Return the (X, Y) coordinate for the center point of the cell that contains the specified text.  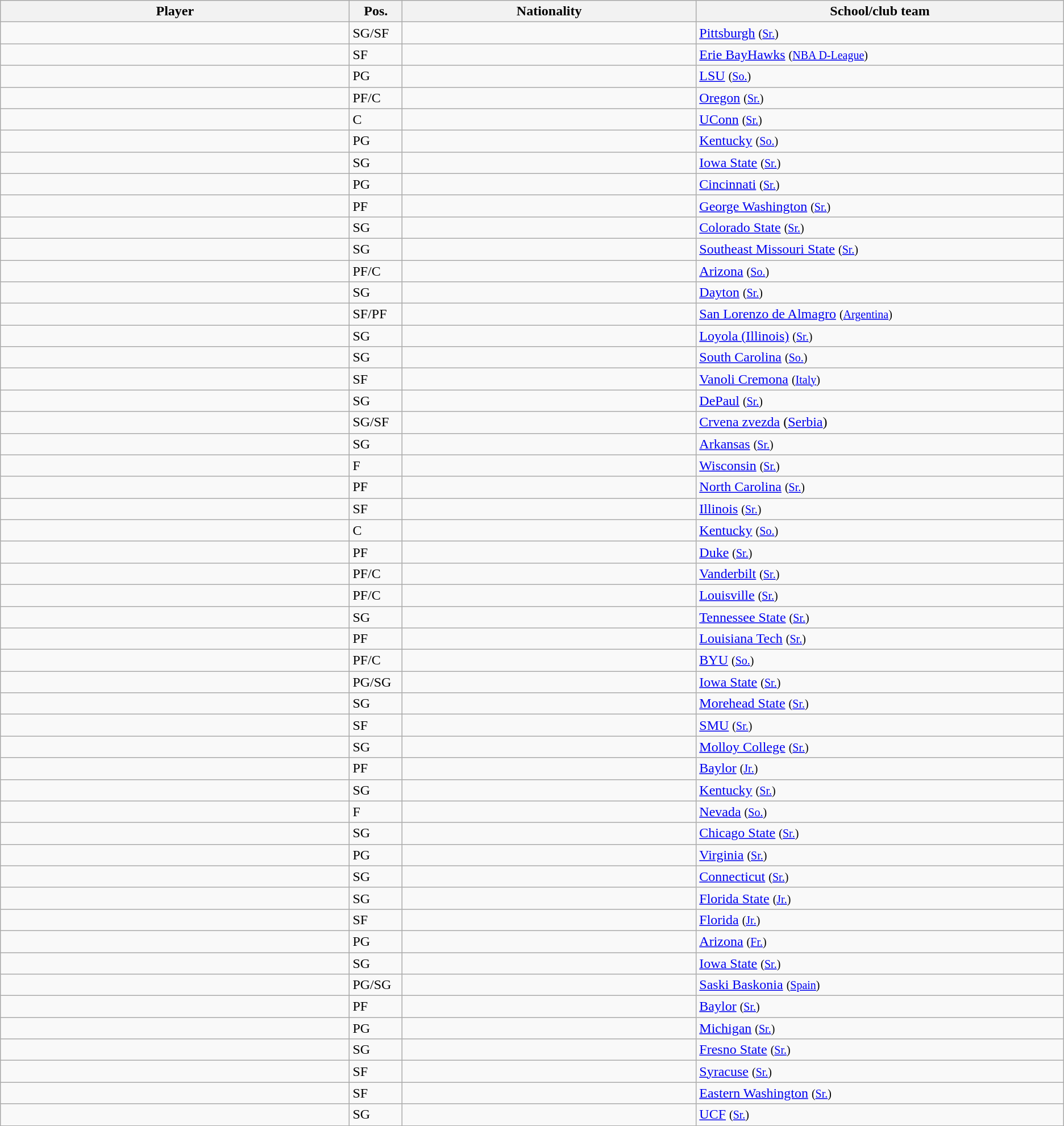
Southeast Missouri State (Sr.) (880, 249)
Pos. (376, 11)
SMU (Sr.) (880, 725)
Cincinnati (Sr.) (880, 184)
Crvena zvezda (Serbia) (880, 422)
San Lorenzo de Almagro (Argentina) (880, 314)
Louisiana Tech (Sr.) (880, 639)
Illinois (Sr.) (880, 509)
Pittsburgh (Sr.) (880, 33)
Morehead State (Sr.) (880, 704)
Erie BayHawks (NBA D-League) (880, 55)
Baylor (Sr.) (880, 1007)
Molloy College (Sr.) (880, 747)
Connecticut (Sr.) (880, 876)
George Washington (Sr.) (880, 206)
Syracuse (Sr.) (880, 1071)
Dayton (Sr.) (880, 293)
Nationality (549, 11)
Duke (Sr.) (880, 552)
Oregon (Sr.) (880, 98)
LSU (So.) (880, 76)
Eastern Washington (Sr.) (880, 1093)
Arizona (Fr.) (880, 941)
South Carolina (So.) (880, 358)
Chicago State (Sr.) (880, 833)
Florida State (Jr.) (880, 898)
Saski Baskonia (Spain) (880, 985)
Florida (Jr.) (880, 920)
Nevada (So.) (880, 812)
Tennessee State (Sr.) (880, 617)
Loyola (Illinois) (Sr.) (880, 336)
UConn (Sr.) (880, 119)
DePaul (Sr.) (880, 401)
Baylor (Jr.) (880, 768)
Wisconsin (Sr.) (880, 466)
Player (175, 11)
Fresno State (Sr.) (880, 1050)
School/club team (880, 11)
Kentucky (Sr.) (880, 790)
Colorado State (Sr.) (880, 227)
North Carolina (Sr.) (880, 487)
BYU (So.) (880, 660)
Michigan (Sr.) (880, 1028)
Vanderbilt (Sr.) (880, 574)
Virginia (Sr.) (880, 855)
Louisville (Sr.) (880, 595)
UCF (Sr.) (880, 1115)
Arkansas (Sr.) (880, 444)
SF/PF (376, 314)
Vanoli Cremona (Italy) (880, 379)
Arizona (So.) (880, 271)
